Pinpoint the cell where the given text exists, returning its (x, y) midpoint coordinate. 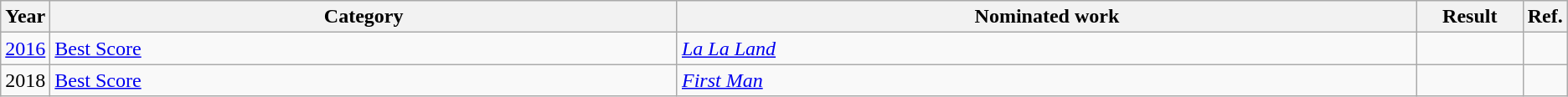
First Man (1047, 80)
2016 (25, 48)
La La Land (1047, 48)
Category (364, 17)
Year (25, 17)
2018 (25, 80)
Result (1469, 17)
Nominated work (1047, 17)
Ref. (1545, 17)
